Return [x, y] of the center of cell containing provided text 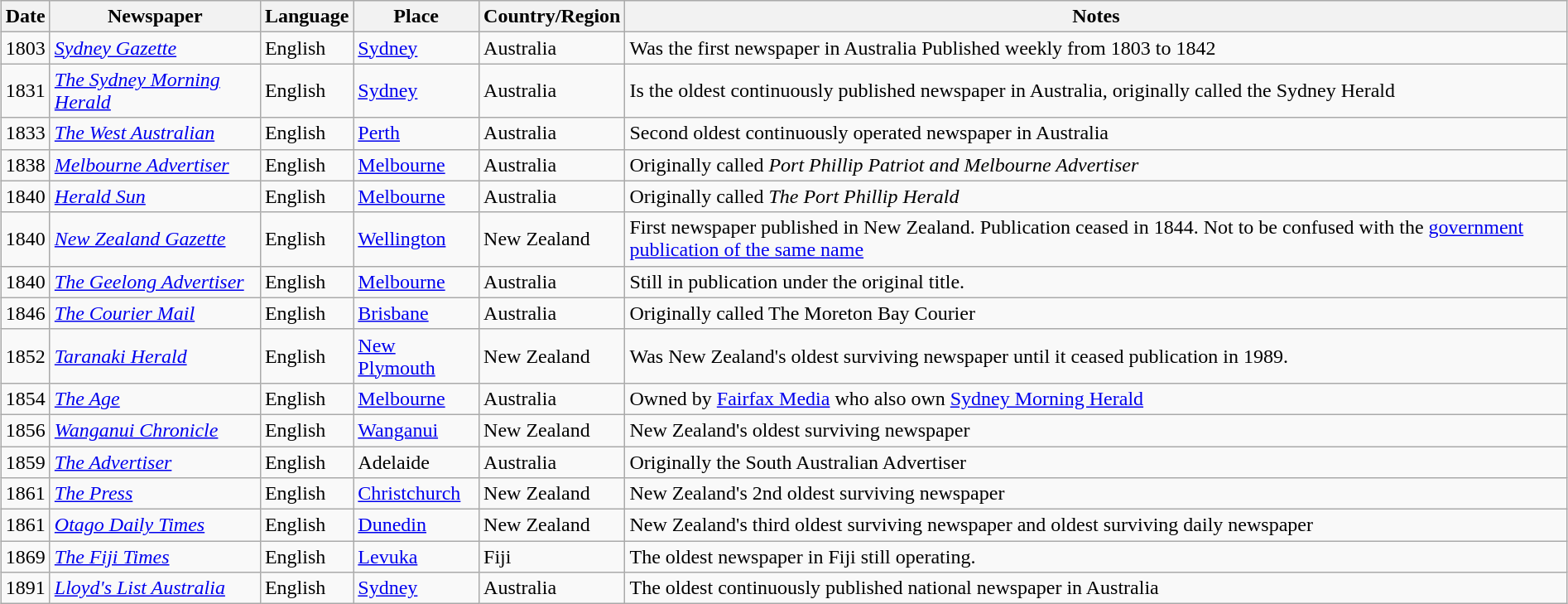
1859 [25, 461]
Wellington [416, 239]
Perth [416, 133]
Date [25, 17]
1846 [25, 313]
Brisbane [416, 313]
New Zealand Gazette [155, 239]
The West Australian [155, 133]
The Fiji Times [155, 557]
New Plymouth [416, 356]
1891 [25, 588]
Is the oldest continuously published newspaper in Australia, originally called the Sydney Herald [1096, 91]
New Zealand's 2nd oldest surviving newspaper [1096, 494]
Dunedin [416, 525]
New Zealand's third oldest surviving newspaper and oldest surviving daily newspaper [1096, 525]
Adelaide [416, 461]
The Courier Mail [155, 313]
Herald Sun [155, 196]
Notes [1096, 17]
Wanganui Chronicle [155, 430]
Levuka [416, 557]
Newspaper [155, 17]
New Zealand's oldest surviving newspaper [1096, 430]
Wanganui [416, 430]
The oldest continuously published national newspaper in Australia [1096, 588]
Owned by Fairfax Media who also own Sydney Morning Herald [1096, 399]
Place [416, 17]
1833 [25, 133]
1852 [25, 356]
Originally the South Australian Advertiser [1096, 461]
Sydney Gazette [155, 48]
Otago Daily Times [155, 525]
The Advertiser [155, 461]
Originally called The Moreton Bay Courier [1096, 313]
Was New Zealand's oldest surviving newspaper until it ceased publication in 1989. [1096, 356]
Melbourne Advertiser [155, 165]
1869 [25, 557]
Fiji [552, 557]
Originally called The Port Phillip Herald [1096, 196]
Was the first newspaper in Australia Published weekly from 1803 to 1842 [1096, 48]
The Press [155, 494]
1831 [25, 91]
1854 [25, 399]
The Geelong Advertiser [155, 282]
Language [306, 17]
First newspaper published in New Zealand. Publication ceased in 1844. Not to be confused with the government publication of the same name [1096, 239]
Still in publication under the original title. [1096, 282]
The Sydney Morning Herald [155, 91]
Lloyd's List Australia [155, 588]
Christchurch [416, 494]
1856 [25, 430]
Taranaki Herald [155, 356]
Country/Region [552, 17]
1803 [25, 48]
The oldest newspaper in Fiji still operating. [1096, 557]
Second oldest continuously operated newspaper in Australia [1096, 133]
The Age [155, 399]
1838 [25, 165]
Originally called Port Phillip Patriot and Melbourne Advertiser [1096, 165]
